Scan for the cell matching the given text and deliver its [X, Y] coordinate at center. 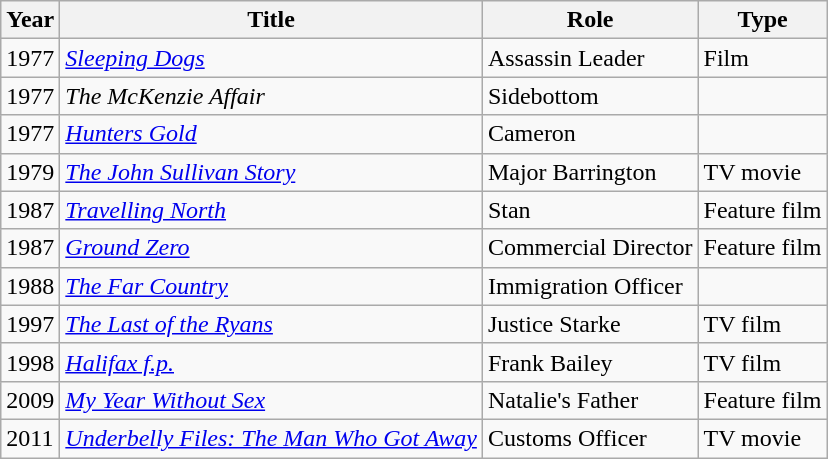
Halifax f.p. [272, 362]
Film [762, 58]
Natalie's Father [590, 400]
Ground Zero [272, 248]
The McKenzie Affair [272, 96]
Title [272, 20]
Year [30, 20]
Major Barrington [590, 172]
Commercial Director [590, 248]
Role [590, 20]
Underbelly Files: The Man Who Got Away [272, 438]
2009 [30, 400]
The John Sullivan Story [272, 172]
Sleeping Dogs [272, 58]
My Year Without Sex [272, 400]
Immigration Officer [590, 286]
Assassin Leader [590, 58]
Hunters Gold [272, 134]
Justice Starke [590, 324]
Type [762, 20]
Stan [590, 210]
2011 [30, 438]
Travelling North [272, 210]
The Last of the Ryans [272, 324]
1988 [30, 286]
1998 [30, 362]
Frank Bailey [590, 362]
Customs Officer [590, 438]
Sidebottom [590, 96]
1997 [30, 324]
1979 [30, 172]
The Far Country [272, 286]
Cameron [590, 134]
